Identify which cell holds the provided text, then report its [x, y] central coordinate. 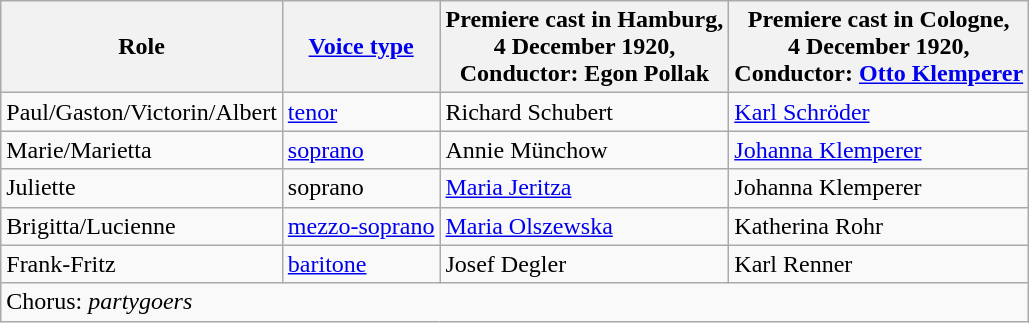
mezzo-soprano [361, 226]
Voice type [361, 47]
Karl Renner [879, 264]
baritone [361, 264]
Role [142, 47]
Marie/Marietta [142, 150]
Paul/Gaston/Victorin/Albert [142, 112]
Premiere cast in Hamburg,4 December 1920,Conductor: Egon Pollak [584, 47]
Brigitta/Lucienne [142, 226]
tenor [361, 112]
Frank-Fritz [142, 264]
Josef Degler [584, 264]
Richard Schubert [584, 112]
Juliette [142, 188]
Maria Olszewska [584, 226]
Katherina Rohr [879, 226]
Chorus: partygoers [515, 302]
Premiere cast in Cologne,4 December 1920,Conductor: Otto Klemperer [879, 47]
Karl Schröder [879, 112]
Maria Jeritza [584, 188]
Annie Münchow [584, 150]
